For the text-containing cell, return its midpoint in (x, y) coordinate format. 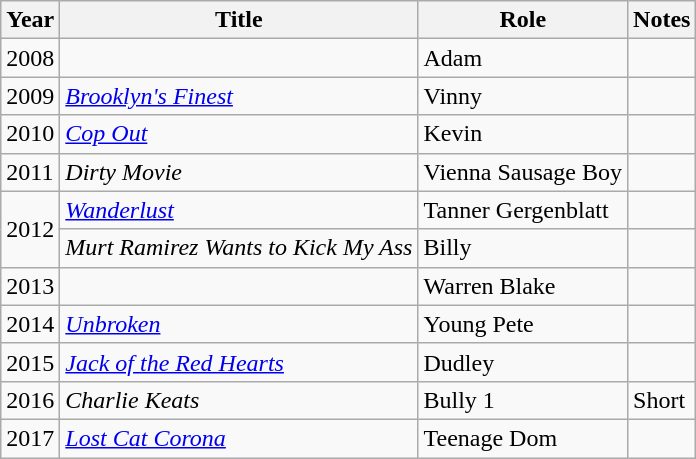
Adam (523, 58)
Murt Ramirez Wants to Kick My Ass (239, 248)
Charlie Keats (239, 400)
2017 (30, 438)
2009 (30, 96)
Year (30, 20)
Wanderlust (239, 210)
2011 (30, 172)
2016 (30, 400)
Dudley (523, 362)
Teenage Dom (523, 438)
Tanner Gergenblatt (523, 210)
Dirty Movie (239, 172)
Warren Blake (523, 286)
Vinny (523, 96)
2012 (30, 229)
2010 (30, 134)
Jack of the Red Hearts (239, 362)
2008 (30, 58)
Notes (662, 20)
2013 (30, 286)
Vienna Sausage Boy (523, 172)
Unbroken (239, 324)
Short (662, 400)
Young Pete (523, 324)
Kevin (523, 134)
Brooklyn's Finest (239, 96)
Cop Out (239, 134)
Title (239, 20)
Lost Cat Corona (239, 438)
Billy (523, 248)
2015 (30, 362)
2014 (30, 324)
Role (523, 20)
Bully 1 (523, 400)
